Pinpoint the cell where the given text exists, returning its [x, y] midpoint coordinate. 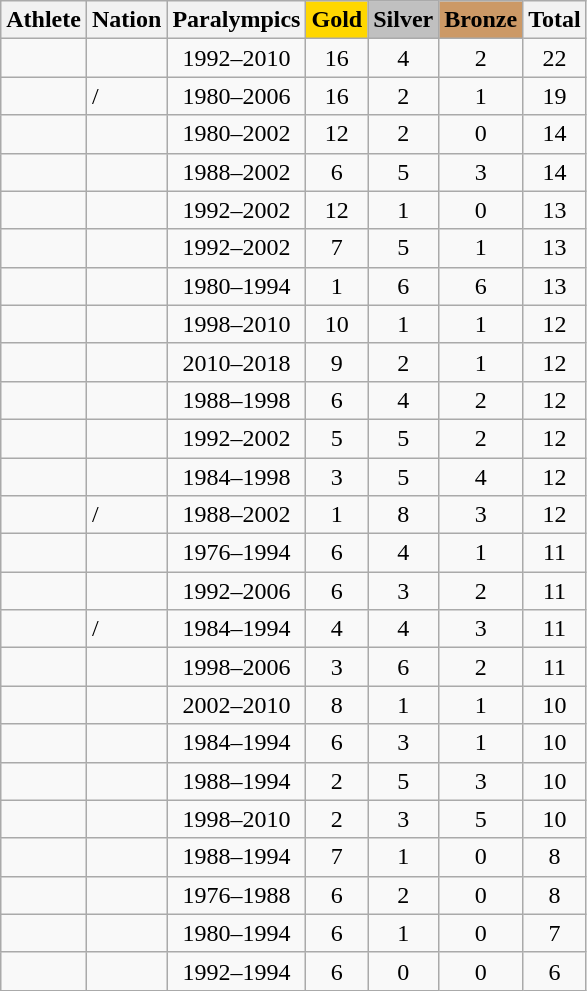
22 [555, 58]
1988–1998 [236, 400]
1984–1998 [236, 477]
1980–2002 [236, 134]
Gold [337, 20]
1992–1994 [236, 971]
Athlete [44, 20]
1998–2006 [236, 667]
1976–1994 [236, 553]
Bronze [481, 20]
1992–2006 [236, 591]
1976–1988 [236, 895]
9 [337, 362]
2010–2018 [236, 362]
Nation [126, 20]
Silver [404, 20]
1980–2006 [236, 96]
Paralympics [236, 20]
2002–2010 [236, 705]
1992–2010 [236, 58]
Total [555, 20]
19 [555, 96]
